Capture the cell that displays the provided text and extract its (x, y) central coordinate. 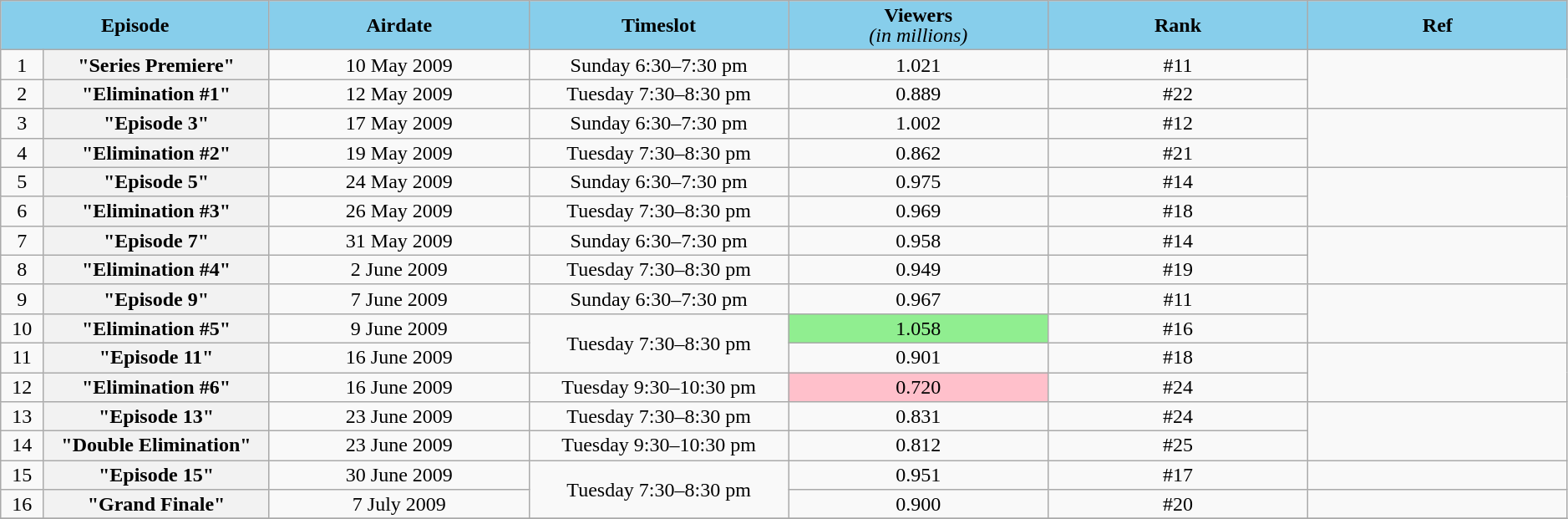
7 (22, 241)
10 (22, 328)
Viewers(in millions) (919, 25)
"Elimination #1" (157, 94)
#16 (1178, 328)
11 (22, 358)
0.967 (919, 299)
10 May 2009 (399, 65)
16 (22, 505)
2 June 2009 (399, 269)
#12 (1178, 124)
Rank (1178, 25)
2 (22, 94)
0.812 (919, 446)
17 May 2009 (399, 124)
31 May 2009 (399, 241)
9 June 2009 (399, 328)
Timeslot (658, 25)
1.002 (919, 124)
#19 (1178, 269)
Ref (1437, 25)
"Episode 7" (157, 241)
"Grand Finale" (157, 505)
"Episode 5" (157, 182)
13 (22, 416)
0.720 (919, 388)
0.975 (919, 182)
"Episode 13" (157, 416)
"Episode 3" (157, 124)
0.949 (919, 269)
"Episode 9" (157, 299)
"Elimination #5" (157, 328)
15 (22, 475)
9 (22, 299)
"Series Premiere" (157, 65)
Episode (135, 25)
1.058 (919, 328)
0.831 (919, 416)
30 June 2009 (399, 475)
"Elimination #6" (157, 388)
#20 (1178, 505)
7 June 2009 (399, 299)
"Elimination #3" (157, 211)
#25 (1178, 446)
"Elimination #4" (157, 269)
0.958 (919, 241)
6 (22, 211)
"Elimination #2" (157, 152)
1 (22, 65)
#21 (1178, 152)
1.021 (919, 65)
#22 (1178, 94)
0.969 (919, 211)
26 May 2009 (399, 211)
0.889 (919, 94)
0.862 (919, 152)
19 May 2009 (399, 152)
3 (22, 124)
0.901 (919, 358)
5 (22, 182)
12 May 2009 (399, 94)
0.951 (919, 475)
Airdate (399, 25)
"Episode 15" (157, 475)
#17 (1178, 475)
24 May 2009 (399, 182)
"Episode 11" (157, 358)
4 (22, 152)
14 (22, 446)
12 (22, 388)
8 (22, 269)
7 July 2009 (399, 505)
"Double Elimination" (157, 446)
0.900 (919, 505)
